From the cell containing the given text, extract its center point as [x, y] coordinate. 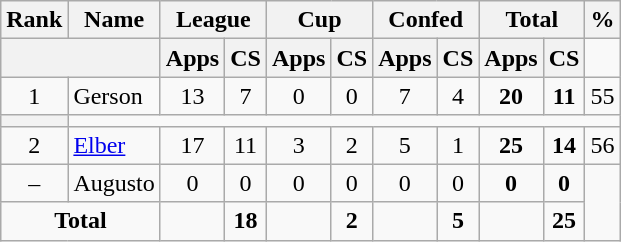
Cup [319, 20]
Name [114, 20]
Rank [34, 20]
56 [602, 145]
Gerson [114, 96]
14 [564, 145]
13 [192, 96]
Elber [114, 145]
17 [192, 145]
20 [511, 96]
Augusto [114, 183]
– [34, 183]
4 [458, 96]
Confed [426, 20]
League [213, 20]
3 [298, 145]
% [602, 20]
18 [246, 221]
55 [602, 96]
